Output the [x, y] coordinate of the center of the cell containing the given text.  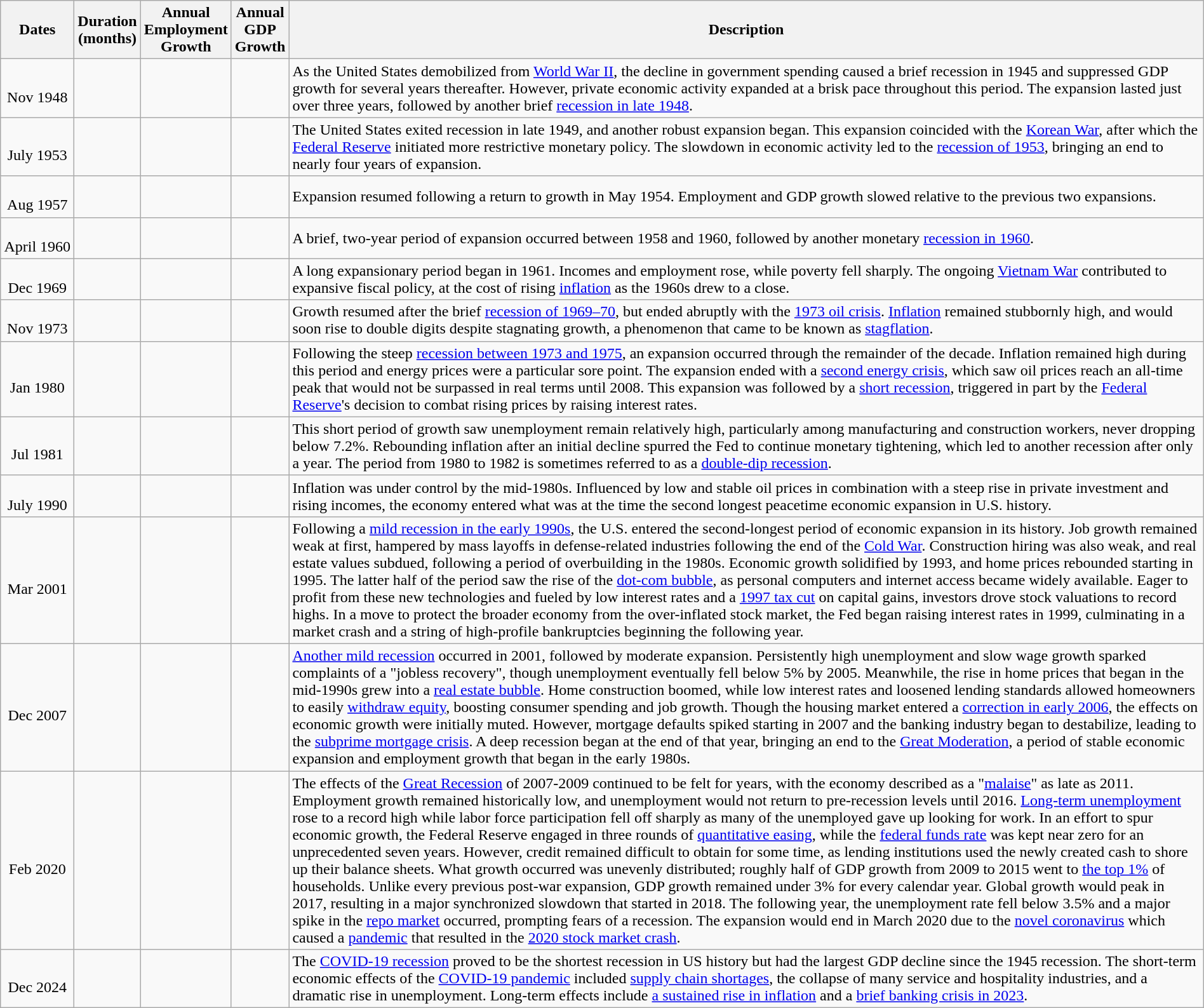
Duration (months) [107, 30]
Annual Employment Growth [185, 30]
Annual GDP Growth [260, 30]
July 1953 [37, 147]
Expansion resumed following a return to growth in May 1954. Employment and GDP growth slowed relative to the previous two expansions. [746, 197]
Dec 1969 [37, 279]
April 1960 [37, 238]
Nov 1948 [37, 88]
Jul 1981 [37, 446]
July 1990 [37, 495]
Description [746, 30]
Dates [37, 30]
Mar 2001 [37, 580]
Dec 2007 [37, 707]
Feb 2020 [37, 860]
Aug 1957 [37, 197]
Jan 1980 [37, 379]
Nov 1973 [37, 320]
Dec 2024 [37, 979]
A brief, two-year period of expansion occurred between 1958 and 1960, followed by another monetary recession in 1960. [746, 238]
